Locate the cell with the specified text and output its [x, y] center coordinate. 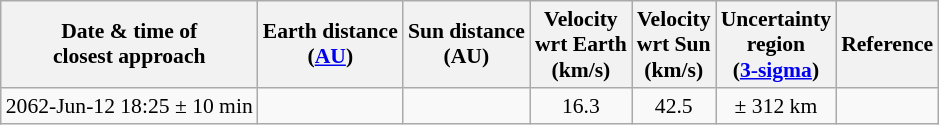
Velocitywrt Earth(km/s) [581, 44]
± 312 km [776, 106]
42.5 [674, 106]
Reference [887, 44]
Velocitywrt Sun(km/s) [674, 44]
16.3 [581, 106]
Uncertaintyregion(3-sigma) [776, 44]
Sun distance(AU) [466, 44]
2062-Jun-12 18:25 ± 10 min [130, 106]
Earth distance(AU) [330, 44]
Date & time ofclosest approach [130, 44]
